Extract the (X, Y) coordinate from the center of the cell holding the provided text.  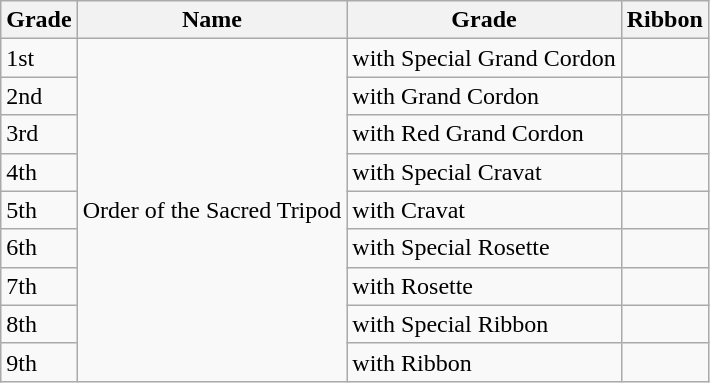
with Special Ribbon (484, 324)
8th (39, 324)
5th (39, 210)
1st (39, 58)
with Grand Cordon (484, 96)
with Special Grand Cordon (484, 58)
with Special Rosette (484, 248)
Ribbon (664, 20)
with Red Grand Cordon (484, 134)
6th (39, 248)
4th (39, 172)
with Cravat (484, 210)
7th (39, 286)
with Rosette (484, 286)
Name (212, 20)
3rd (39, 134)
Order of the Sacred Tripod (212, 210)
with Special Cravat (484, 172)
9th (39, 362)
with Ribbon (484, 362)
2nd (39, 96)
